Scan for the cell matching the given text and deliver its (x, y) coordinate at center. 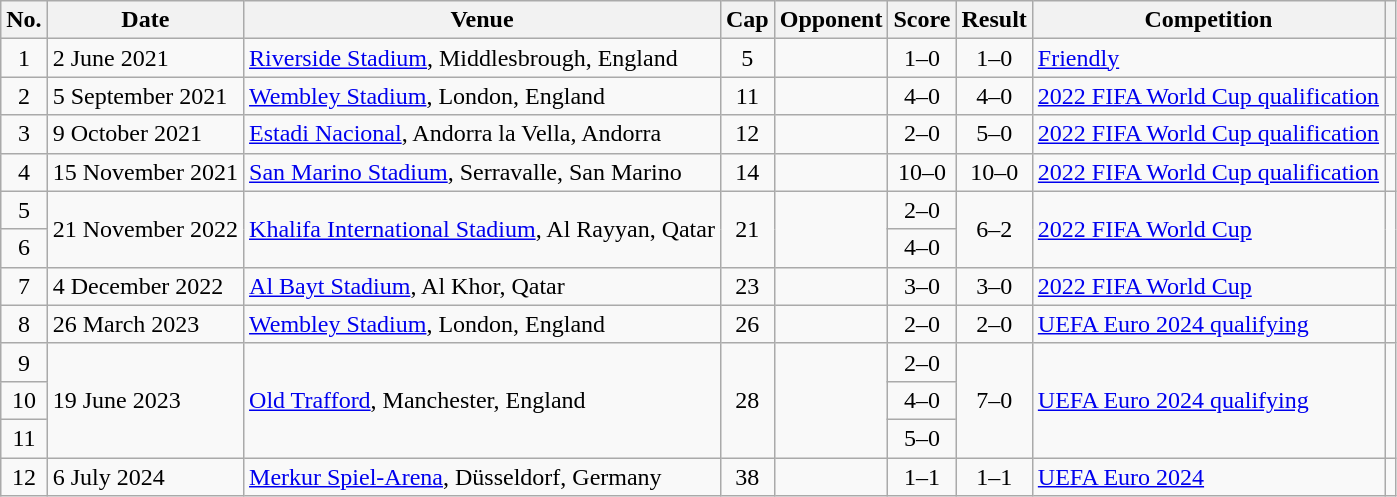
Riverside Stadium, Middlesbrough, England (482, 58)
6 (24, 248)
UEFA Euro 2024 (1208, 477)
23 (747, 286)
2 June 2021 (145, 58)
2 (24, 96)
4 (24, 172)
Friendly (1208, 58)
14 (747, 172)
1 (24, 58)
38 (747, 477)
9 (24, 362)
7 (24, 286)
Old Trafford, Manchester, England (482, 400)
6–2 (994, 229)
15 November 2021 (145, 172)
26 March 2023 (145, 324)
19 June 2023 (145, 400)
Estadi Nacional, Andorra la Vella, Andorra (482, 134)
Merkur Spiel-Arena, Düsseldorf, Germany (482, 477)
10 (24, 400)
Result (994, 20)
Competition (1208, 20)
4 December 2022 (145, 286)
9 October 2021 (145, 134)
5 September 2021 (145, 96)
8 (24, 324)
3 (24, 134)
No. (24, 20)
Cap (747, 20)
7–0 (994, 400)
Date (145, 20)
21 November 2022 (145, 229)
6 July 2024 (145, 477)
Al Bayt Stadium, Al Khor, Qatar (482, 286)
Opponent (831, 20)
Khalifa International Stadium, Al Rayyan, Qatar (482, 229)
26 (747, 324)
28 (747, 400)
Score (922, 20)
21 (747, 229)
San Marino Stadium, Serravalle, San Marino (482, 172)
Venue (482, 20)
